Return the [X, Y] coordinate for the center point of the cell that contains the specified text.  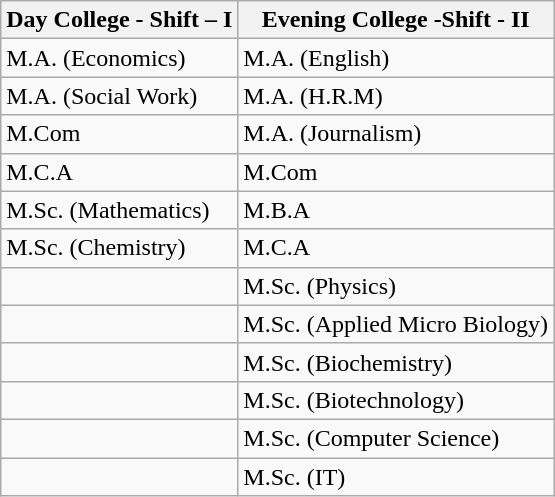
M.Sc. (Biochemistry) [396, 362]
M.A. (English) [396, 58]
M.A. (H.R.M) [396, 96]
M.Sc. (Applied Micro Biology) [396, 324]
M.Sc. (Physics) [396, 286]
M.Sc. (Biotechnology) [396, 400]
M.A. (Economics) [120, 58]
Evening College -Shift - II [396, 20]
M.B.A [396, 210]
M.Sc. (IT) [396, 477]
Day College - Shift – I [120, 20]
M.A. (Social Work) [120, 96]
M.A. (Journalism) [396, 134]
M.Sc. (Computer Science) [396, 438]
M.Sc. (Mathematics) [120, 210]
M.Sc. (Chemistry) [120, 248]
